Locate the cell with the specified text and output its (X, Y) center coordinate. 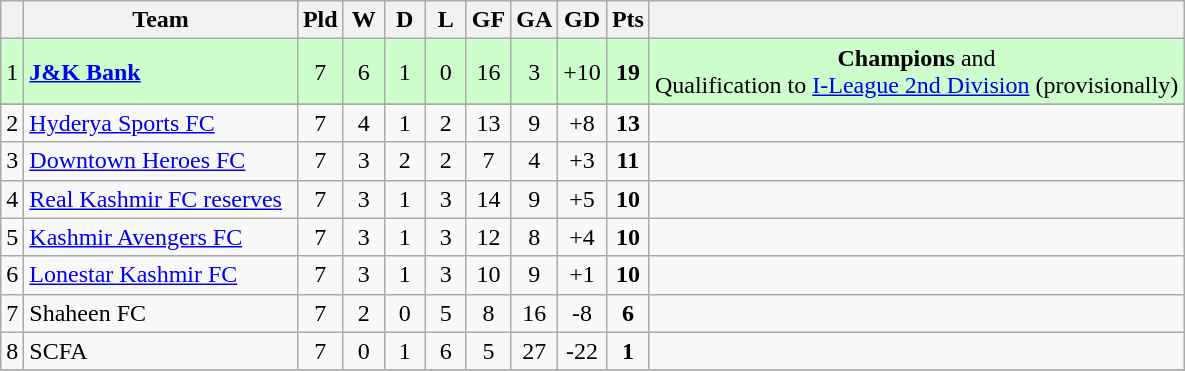
+3 (582, 161)
19 (628, 72)
+8 (582, 123)
Lonestar Kashmir FC (161, 275)
11 (628, 161)
Team (161, 20)
+1 (582, 275)
Real Kashmir FC reserves (161, 199)
Kashmir Avengers FC (161, 237)
Pld (320, 20)
SCFA (161, 351)
Hyderya Sports FC (161, 123)
27 (534, 351)
GA (534, 20)
-22 (582, 351)
+4 (582, 237)
GF (488, 20)
+5 (582, 199)
Pts (628, 20)
J&K Bank (161, 72)
14 (488, 199)
Shaheen FC (161, 313)
L (446, 20)
Champions andQualification to I-League 2nd Division (provisionally) (916, 72)
D (404, 20)
GD (582, 20)
12 (488, 237)
Downtown Heroes FC (161, 161)
-8 (582, 313)
W (364, 20)
+10 (582, 72)
